For the text-containing cell, return its midpoint in (X, Y) coordinate format. 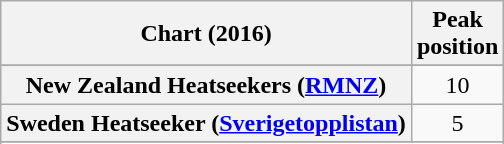
Sweden Heatseeker (Sverigetopplistan) (206, 123)
10 (457, 85)
Peak position (457, 34)
Chart (2016) (206, 34)
New Zealand Heatseekers (RMNZ) (206, 85)
5 (457, 123)
